Locate the cell with the specified text and output its (x, y) center coordinate. 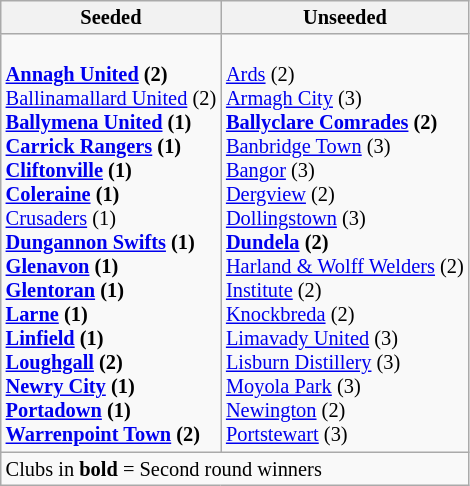
Seeded (111, 17)
Unseeded (345, 17)
Clubs in bold = Second round winners (235, 469)
